Detect which cell encompasses the target text, then output its [X, Y] center coordinate. 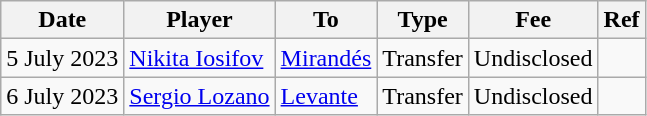
5 July 2023 [62, 58]
Fee [533, 20]
Type [423, 20]
To [326, 20]
Mirandés [326, 58]
Ref [622, 20]
Levante [326, 96]
6 July 2023 [62, 96]
Date [62, 20]
Nikita Iosifov [200, 58]
Player [200, 20]
Sergio Lozano [200, 96]
